Search for the cell housing the specified text and yield its (x, y) center coordinate. 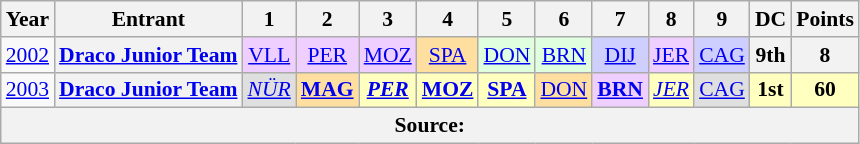
1st (770, 90)
3 (388, 19)
6 (564, 19)
4 (448, 19)
5 (506, 19)
Year (28, 19)
DC (770, 19)
DIJ (620, 55)
9 (722, 19)
2 (328, 19)
MAG (328, 90)
2002 (28, 55)
2003 (28, 90)
VLL (268, 55)
1 (268, 19)
Entrant (148, 19)
Source: (430, 126)
Points (825, 19)
NÜR (268, 90)
9th (770, 55)
60 (825, 90)
7 (620, 19)
